Return the (x, y) coordinate for the center point of the cell that contains the specified text.  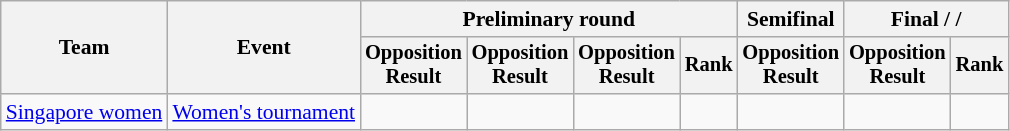
Team (84, 48)
Final / / (926, 19)
Singapore women (84, 112)
Women's tournament (264, 112)
Preliminary round (548, 19)
Event (264, 48)
Semifinal (790, 19)
